Determine the [X, Y] coordinate at the center of the cell enclosing the given text.  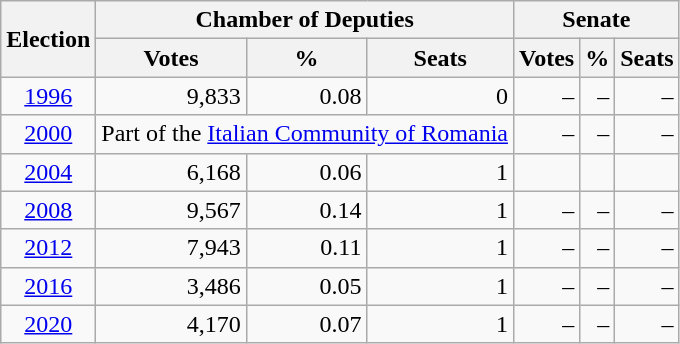
9,567 [171, 210]
2020 [48, 324]
2016 [48, 286]
1996 [48, 96]
7,943 [171, 248]
9,833 [171, 96]
0.11 [306, 248]
0.14 [306, 210]
2004 [48, 172]
Chamber of Deputies [305, 20]
2008 [48, 210]
Election [48, 39]
2000 [48, 134]
4,170 [171, 324]
6,168 [171, 172]
0.06 [306, 172]
2012 [48, 248]
0.05 [306, 286]
Part of the Italian Community of Romania [305, 134]
Senate [596, 20]
0.08 [306, 96]
3,486 [171, 286]
0 [440, 96]
0.07 [306, 324]
